Find where the given text appears and provide that cell's center as [x, y] coordinate. 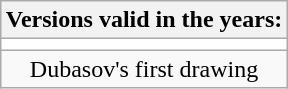
Dubasov's first drawing [144, 69]
Versions valid in the years: [144, 20]
